Return (x, y) of the center of cell containing provided text 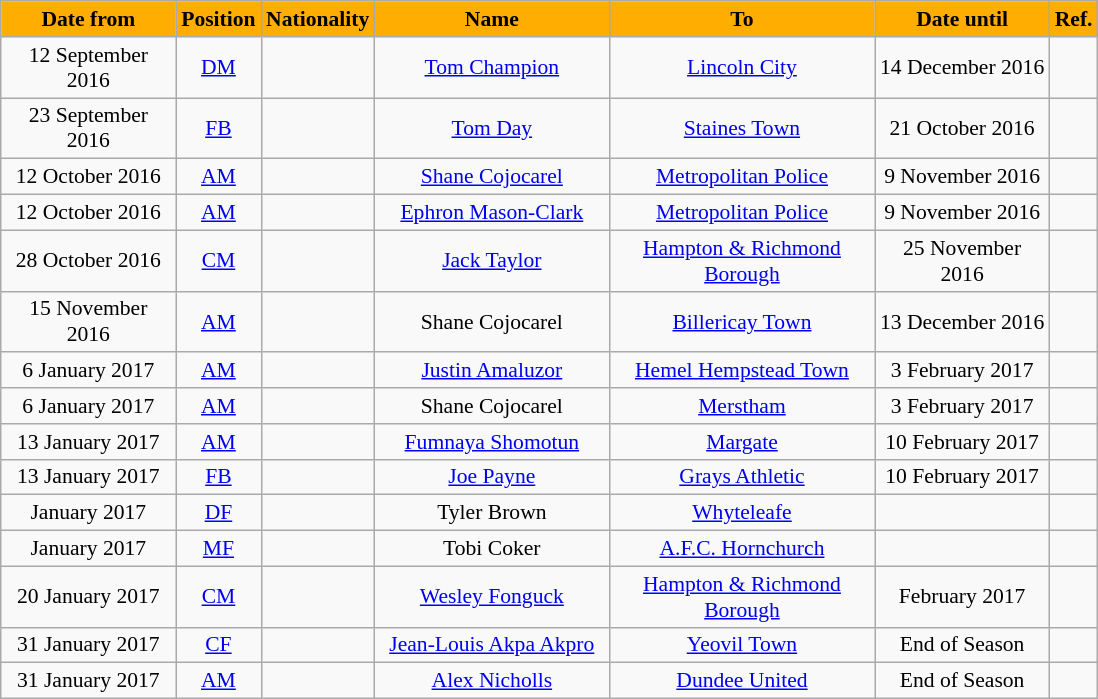
13 December 2016 (962, 322)
14 December 2016 (962, 68)
Name (492, 19)
23 September 2016 (88, 128)
Merstham (742, 406)
Jean-Louis Akpa Akpro (492, 645)
To (742, 19)
Date from (88, 19)
Tom Day (492, 128)
Whyteleafe (742, 513)
Tyler Brown (492, 513)
DF (218, 513)
21 October 2016 (962, 128)
A.F.C. Hornchurch (742, 549)
Hemel Hempstead Town (742, 371)
MF (218, 549)
Position (218, 19)
Billericay Town (742, 322)
28 October 2016 (88, 260)
February 2017 (962, 596)
Margate (742, 442)
Staines Town (742, 128)
Joe Payne (492, 477)
Nationality (318, 19)
Ephron Mason-Clark (492, 213)
Tobi Coker (492, 549)
20 January 2017 (88, 596)
Jack Taylor (492, 260)
Dundee United (742, 681)
Grays Athletic (742, 477)
25 November 2016 (962, 260)
Lincoln City (742, 68)
CF (218, 645)
DM (218, 68)
Date until (962, 19)
12 September 2016 (88, 68)
Alex Nicholls (492, 681)
Fumnaya Shomotun (492, 442)
Tom Champion (492, 68)
Justin Amaluzor (492, 371)
Wesley Fonguck (492, 596)
Yeovil Town (742, 645)
15 November 2016 (88, 322)
Ref. (1074, 19)
